Return the (x, y) coordinate for the center point of the cell that contains the specified text.  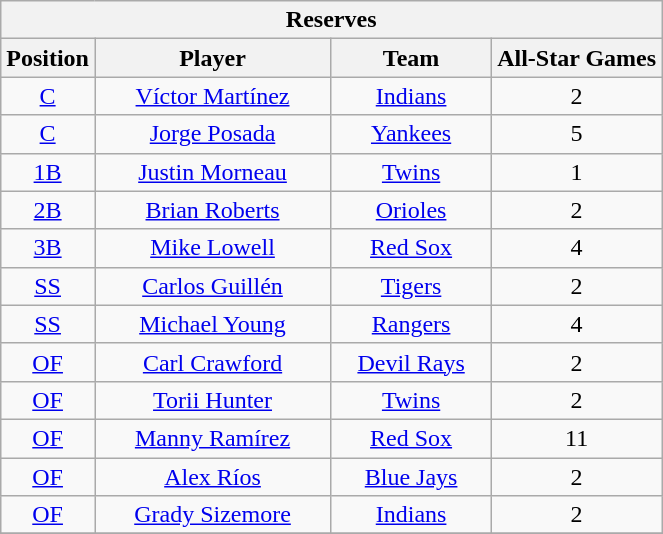
1B (48, 172)
5 (577, 134)
Player (212, 58)
Team (412, 58)
Jorge Posada (212, 134)
Grady Sizemore (212, 515)
Rangers (412, 324)
Devil Rays (412, 362)
Yankees (412, 134)
Manny Ramírez (212, 438)
1 (577, 172)
Blue Jays (412, 477)
Orioles (412, 210)
2B (48, 210)
All-Star Games (577, 58)
3B (48, 248)
Víctor Martínez (212, 96)
Brian Roberts (212, 210)
11 (577, 438)
Carlos Guillén (212, 286)
Tigers (412, 286)
Alex Ríos (212, 477)
Mike Lowell (212, 248)
Michael Young (212, 324)
Reserves (332, 20)
Torii Hunter (212, 400)
Carl Crawford (212, 362)
Position (48, 58)
Justin Morneau (212, 172)
